Capture the cell that displays the provided text and extract its [x, y] central coordinate. 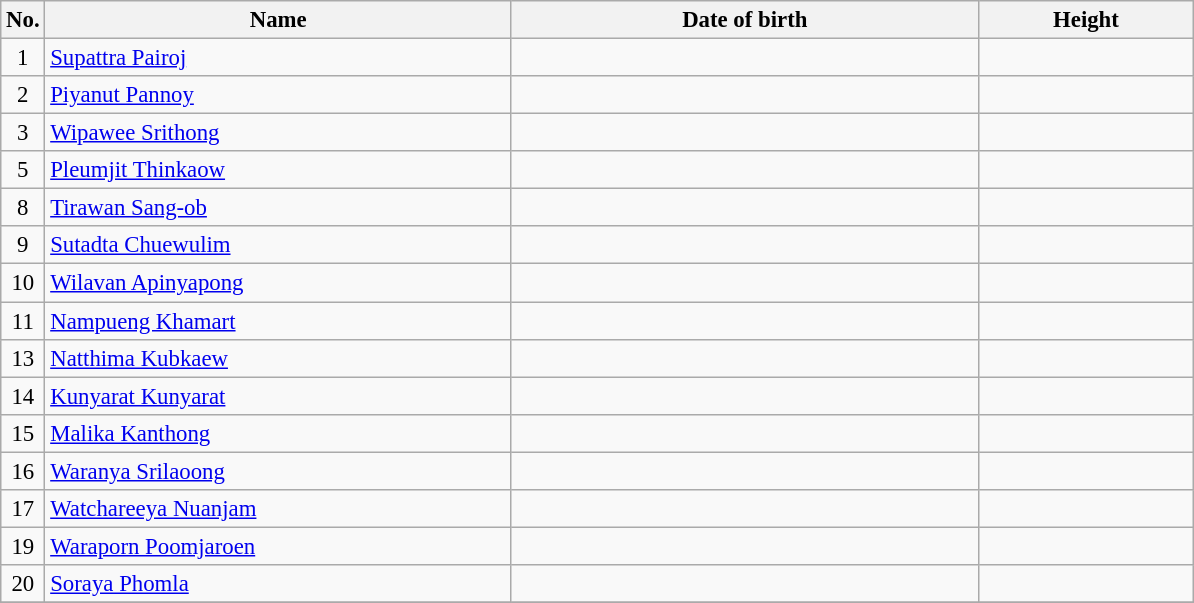
Tirawan Sang-ob [278, 208]
3 [23, 133]
Height [1086, 20]
Kunyarat Kunyarat [278, 396]
Wilavan Apinyapong [278, 283]
Waraporn Poomjaroen [278, 546]
16 [23, 471]
14 [23, 396]
No. [23, 20]
Sutadta Chuewulim [278, 245]
2 [23, 95]
Nampueng Khamart [278, 321]
5 [23, 170]
Wipawee Srithong [278, 133]
Malika Kanthong [278, 433]
17 [23, 509]
Pleumjit Thinkaow [278, 170]
10 [23, 283]
Watchareeya Nuanjam [278, 509]
Natthima Kubkaew [278, 358]
Name [278, 20]
1 [23, 58]
13 [23, 358]
Date of birth [744, 20]
9 [23, 245]
Soraya Phomla [278, 584]
11 [23, 321]
Supattra Pairoj [278, 58]
Waranya Srilaoong [278, 471]
8 [23, 208]
Piyanut Pannoy [278, 95]
15 [23, 433]
20 [23, 584]
19 [23, 546]
